Detect which cell encompasses the target text, then output its (X, Y) center coordinate. 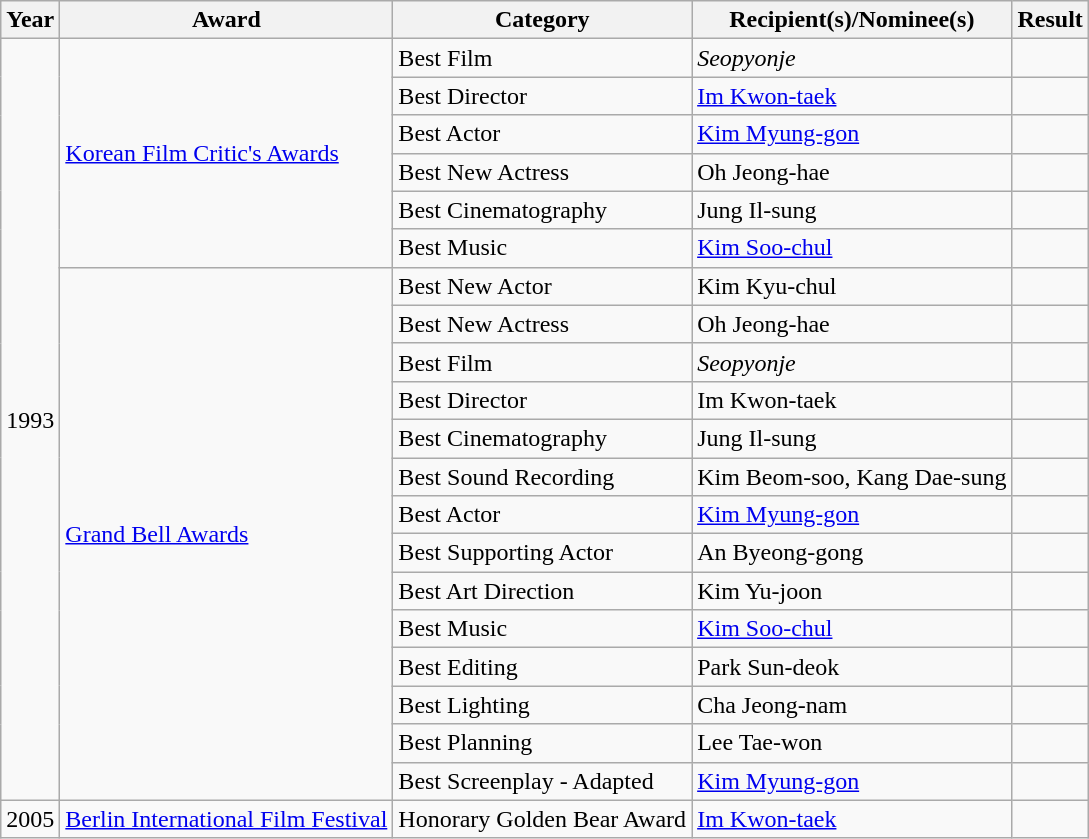
Recipient(s)/Nominee(s) (852, 20)
Result (1050, 20)
Award (226, 20)
Lee Tae-won (852, 743)
Best Sound Recording (542, 477)
Park Sun-deok (852, 667)
Category (542, 20)
Honorary Golden Bear Award (542, 819)
2005 (30, 819)
Best Editing (542, 667)
1993 (30, 420)
Best New Actor (542, 286)
Korean Film Critic's Awards (226, 153)
Cha Jeong-nam (852, 705)
Best Art Direction (542, 591)
Kim Kyu-chul (852, 286)
Best Lighting (542, 705)
Best Supporting Actor (542, 553)
Kim Yu-joon (852, 591)
Year (30, 20)
Grand Bell Awards (226, 534)
Kim Beom-soo, Kang Dae-sung (852, 477)
Best Planning (542, 743)
Berlin International Film Festival (226, 819)
Best Screenplay - Adapted (542, 781)
An Byeong-gong (852, 553)
